Extract the [X, Y] coordinate from the center of the cell holding the provided text.  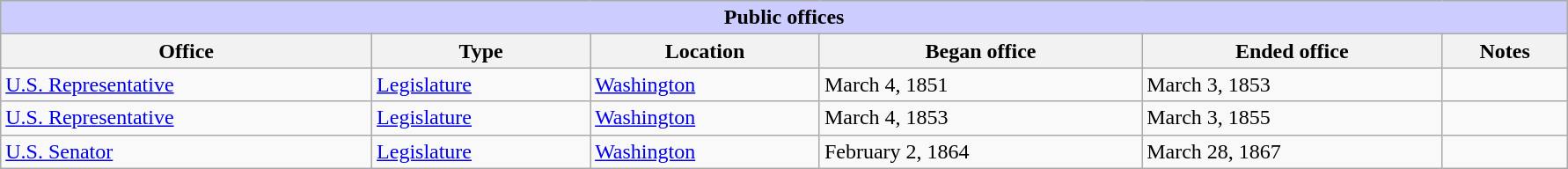
Ended office [1292, 51]
March 4, 1853 [980, 118]
March 3, 1853 [1292, 84]
Location [706, 51]
Type [481, 51]
March 3, 1855 [1292, 118]
March 28, 1867 [1292, 151]
Notes [1505, 51]
Began office [980, 51]
March 4, 1851 [980, 84]
February 2, 1864 [980, 151]
Office [187, 51]
U.S. Senator [187, 151]
Public offices [785, 18]
